Search for the cell housing the specified text and yield its [X, Y] center coordinate. 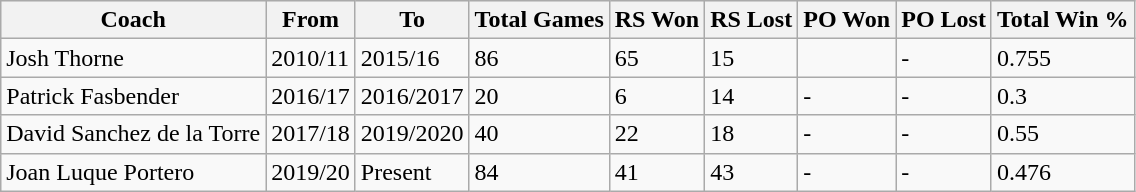
2016/2017 [412, 96]
David Sanchez de la Torre [134, 134]
0.55 [1062, 134]
84 [539, 172]
Coach [134, 20]
2010/11 [311, 58]
22 [656, 134]
2019/2020 [412, 134]
18 [752, 134]
40 [539, 134]
2016/17 [311, 96]
Total Win % [1062, 20]
Patrick Fasbender [134, 96]
14 [752, 96]
0.755 [1062, 58]
RS Lost [752, 20]
Present [412, 172]
86 [539, 58]
PO Won [847, 20]
2017/18 [311, 134]
To [412, 20]
15 [752, 58]
20 [539, 96]
43 [752, 172]
Josh Thorne [134, 58]
41 [656, 172]
Joan Luque Portero [134, 172]
65 [656, 58]
PO Lost [944, 20]
6 [656, 96]
0.3 [1062, 96]
2015/16 [412, 58]
RS Won [656, 20]
From [311, 20]
0.476 [1062, 172]
2019/20 [311, 172]
Total Games [539, 20]
